Scan for the cell matching the given text and deliver its (x, y) coordinate at center. 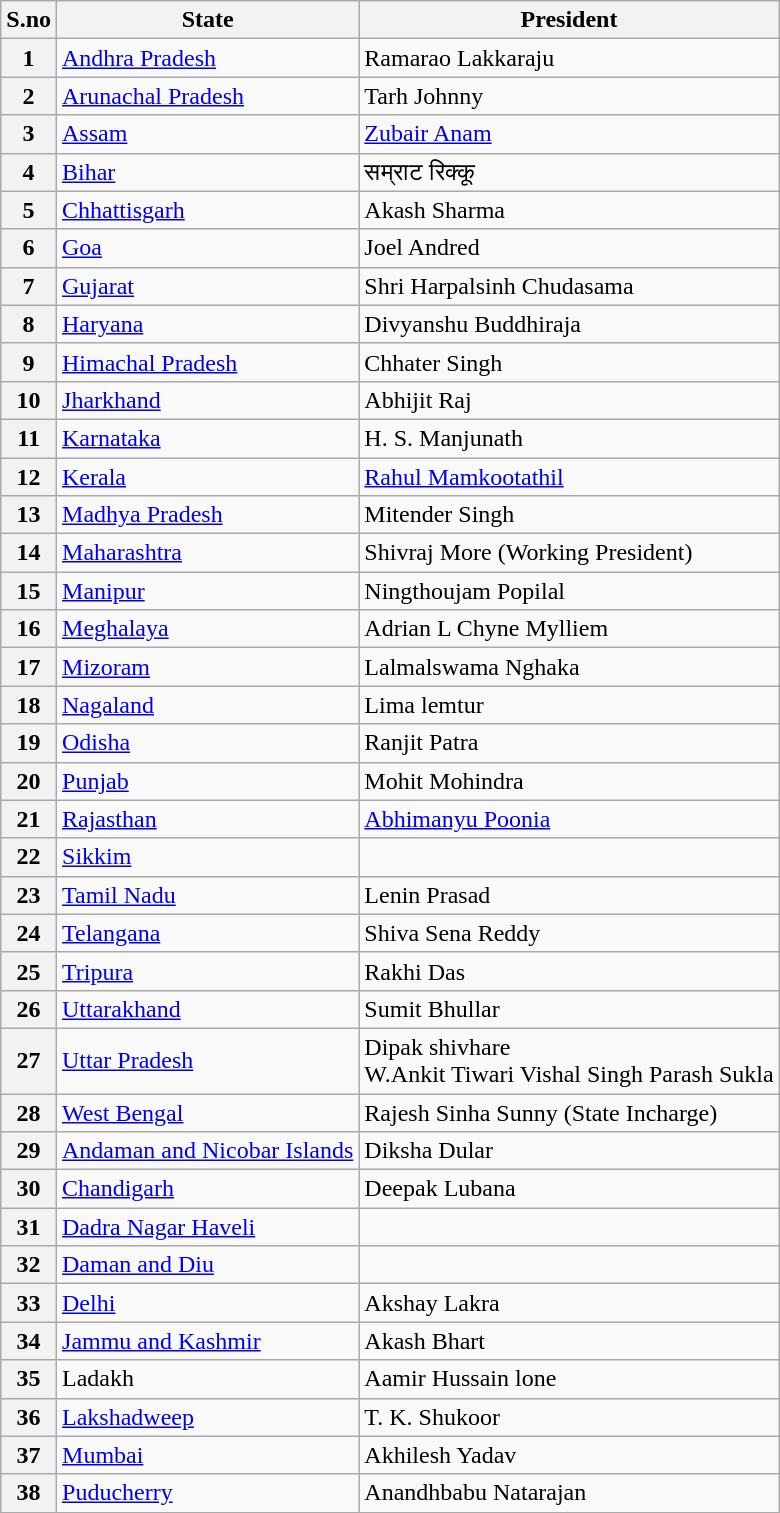
Andhra Pradesh (208, 58)
31 (29, 1227)
Akash Sharma (569, 210)
2 (29, 96)
18 (29, 705)
Rakhi Das (569, 971)
8 (29, 324)
Chhater Singh (569, 362)
6 (29, 248)
Tamil Nadu (208, 895)
Mohit Mohindra (569, 781)
Lima lemtur (569, 705)
11 (29, 438)
5 (29, 210)
Maharashtra (208, 553)
Rahul Mamkootathil (569, 477)
3 (29, 134)
15 (29, 591)
Nagaland (208, 705)
Andaman and Nicobar Islands (208, 1151)
Uttarakhand (208, 1009)
Manipur (208, 591)
25 (29, 971)
27 (29, 1060)
Shiva Sena Reddy (569, 933)
Shri Harpalsinh Chudasama (569, 286)
Assam (208, 134)
9 (29, 362)
Ranjit Patra (569, 743)
35 (29, 1379)
4 (29, 172)
Kerala (208, 477)
T. K. Shukoor (569, 1417)
Diksha Dular (569, 1151)
Lalmalswama Nghaka (569, 667)
Tarh Johnny (569, 96)
36 (29, 1417)
22 (29, 857)
Karnataka (208, 438)
Anandhbabu Natarajan (569, 1493)
24 (29, 933)
Bihar (208, 172)
28 (29, 1113)
7 (29, 286)
Jammu and Kashmir (208, 1341)
Rajesh Sinha Sunny (State Incharge) (569, 1113)
10 (29, 400)
1 (29, 58)
H. S. Manjunath (569, 438)
Puducherry (208, 1493)
Punjab (208, 781)
Madhya Pradesh (208, 515)
34 (29, 1341)
Rajasthan (208, 819)
Daman and Diu (208, 1265)
23 (29, 895)
Deepak Lubana (569, 1189)
Himachal Pradesh (208, 362)
S.no (29, 20)
Delhi (208, 1303)
26 (29, 1009)
Jharkhand (208, 400)
13 (29, 515)
Gujarat (208, 286)
32 (29, 1265)
20 (29, 781)
Telangana (208, 933)
Chandigarh (208, 1189)
21 (29, 819)
सम्राट रिक्कू (569, 172)
Zubair Anam (569, 134)
Abhijit Raj (569, 400)
19 (29, 743)
Odisha (208, 743)
30 (29, 1189)
Akhilesh Yadav (569, 1455)
12 (29, 477)
Lakshadweep (208, 1417)
37 (29, 1455)
Ramarao Lakkaraju (569, 58)
38 (29, 1493)
Lenin Prasad (569, 895)
Mitender Singh (569, 515)
Haryana (208, 324)
Aamir Hussain lone (569, 1379)
Shivraj More (Working President) (569, 553)
President (569, 20)
Sikkim (208, 857)
Ladakh (208, 1379)
17 (29, 667)
29 (29, 1151)
Meghalaya (208, 629)
Akash Bhart (569, 1341)
Dadra Nagar Haveli (208, 1227)
Mumbai (208, 1455)
Ningthoujam Popilal (569, 591)
Mizoram (208, 667)
Abhimanyu Poonia (569, 819)
Goa (208, 248)
West Bengal (208, 1113)
Tripura (208, 971)
Akshay Lakra (569, 1303)
Chhattisgarh (208, 210)
14 (29, 553)
Uttar Pradesh (208, 1060)
16 (29, 629)
Adrian L Chyne Mylliem (569, 629)
Dipak shivhareW.Ankit Tiwari Vishal Singh Parash Sukla (569, 1060)
State (208, 20)
33 (29, 1303)
Divyanshu Buddhiraja (569, 324)
Sumit Bhullar (569, 1009)
Arunachal Pradesh (208, 96)
Joel Andred (569, 248)
